Extract the [X, Y] coordinate from the center of the cell holding the provided text.  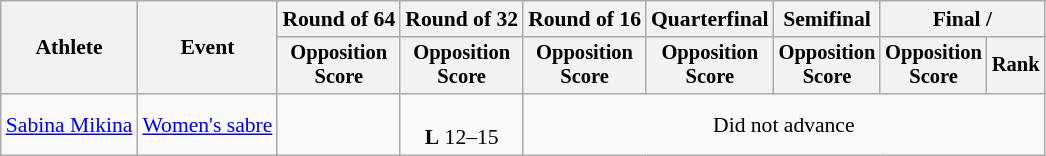
Final / [962, 19]
Athlete [70, 48]
Women's sabre [207, 124]
Rank [1016, 66]
Round of 16 [584, 19]
Quarterfinal [710, 19]
Event [207, 48]
Did not advance [784, 124]
Round of 64 [338, 19]
L 12–15 [462, 124]
Semifinal [828, 19]
Sabina Mikina [70, 124]
Round of 32 [462, 19]
